Find where the given text appears and provide that cell's center as (x, y) coordinate. 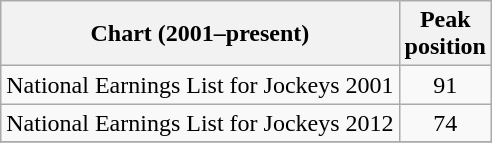
Peakposition (445, 34)
National Earnings List for Jockeys 2012 (200, 123)
National Earnings List for Jockeys 2001 (200, 85)
74 (445, 123)
Chart (2001–present) (200, 34)
91 (445, 85)
